For the text-containing cell, return its midpoint in (x, y) coordinate format. 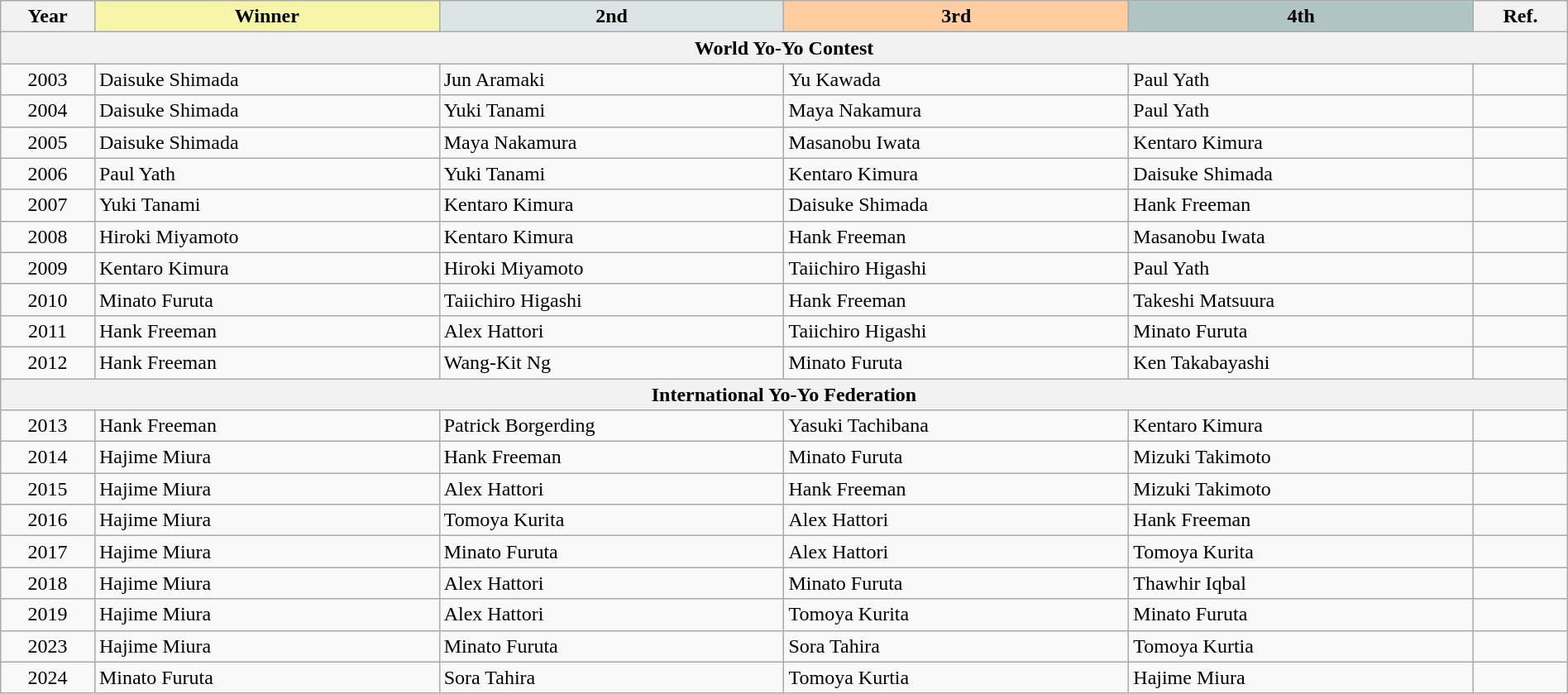
Thawhir Iqbal (1302, 583)
4th (1302, 17)
2006 (48, 174)
2014 (48, 457)
Patrick Borgerding (612, 426)
Yu Kawada (956, 79)
Year (48, 17)
Takeshi Matsuura (1302, 299)
Winner (266, 17)
2007 (48, 205)
World Yo-Yo Contest (784, 48)
Ken Takabayashi (1302, 362)
2018 (48, 583)
2024 (48, 677)
2023 (48, 646)
Yasuki Tachibana (956, 426)
Ref. (1521, 17)
Jun Aramaki (612, 79)
2004 (48, 111)
2010 (48, 299)
2005 (48, 142)
3rd (956, 17)
International Yo-Yo Federation (784, 395)
2nd (612, 17)
2011 (48, 331)
2008 (48, 237)
2015 (48, 489)
2012 (48, 362)
2016 (48, 520)
2017 (48, 552)
2009 (48, 268)
2019 (48, 615)
2013 (48, 426)
2003 (48, 79)
Wang-Kit Ng (612, 362)
